Find where the given text appears and provide that cell's center as (x, y) coordinate. 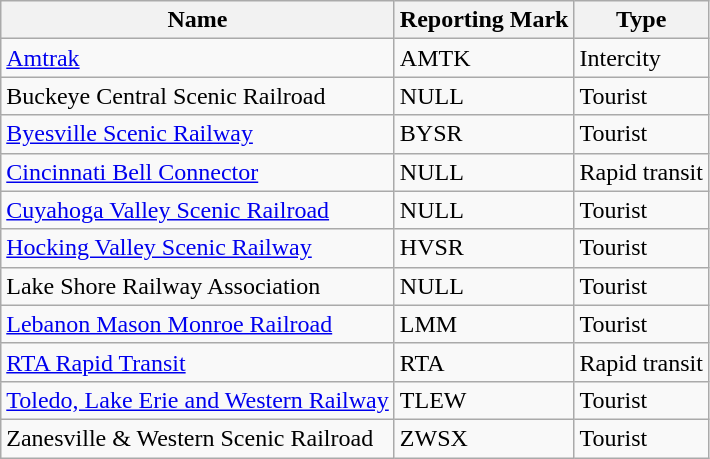
Toledo, Lake Erie and Western Railway (198, 400)
Cincinnati Bell Connector (198, 172)
TLEW (484, 400)
Lebanon Mason Monroe Railroad (198, 324)
RTA (484, 362)
Amtrak (198, 58)
RTA Rapid Transit (198, 362)
Intercity (641, 58)
Type (641, 20)
ZWSX (484, 438)
Reporting Mark (484, 20)
BYSR (484, 134)
Hocking Valley Scenic Railway (198, 248)
Name (198, 20)
Lake Shore Railway Association (198, 286)
Cuyahoga Valley Scenic Railroad (198, 210)
Byesville Scenic Railway (198, 134)
Zanesville & Western Scenic Railroad (198, 438)
HVSR (484, 248)
AMTK (484, 58)
Buckeye Central Scenic Railroad (198, 96)
LMM (484, 324)
